Search for the cell housing the specified text and yield its [X, Y] center coordinate. 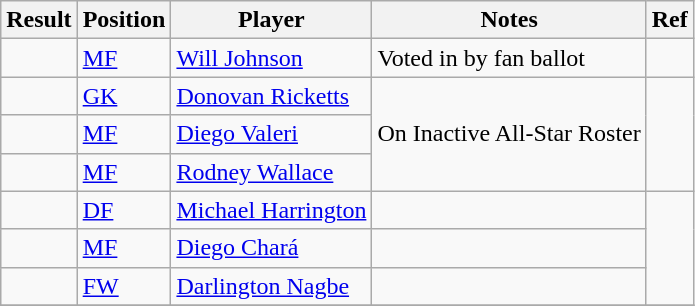
Diego Valeri [272, 134]
Diego Chará [272, 248]
Darlington Nagbe [272, 286]
GK [124, 96]
Michael Harrington [272, 210]
DF [124, 210]
Donovan Ricketts [272, 96]
Notes [509, 20]
Ref [670, 20]
Voted in by fan ballot [509, 58]
Player [272, 20]
Rodney Wallace [272, 172]
FW [124, 286]
Position [124, 20]
On Inactive All-Star Roster [509, 134]
Result [39, 20]
Will Johnson [272, 58]
